Pinpoint the cell where the given text exists, returning its (x, y) midpoint coordinate. 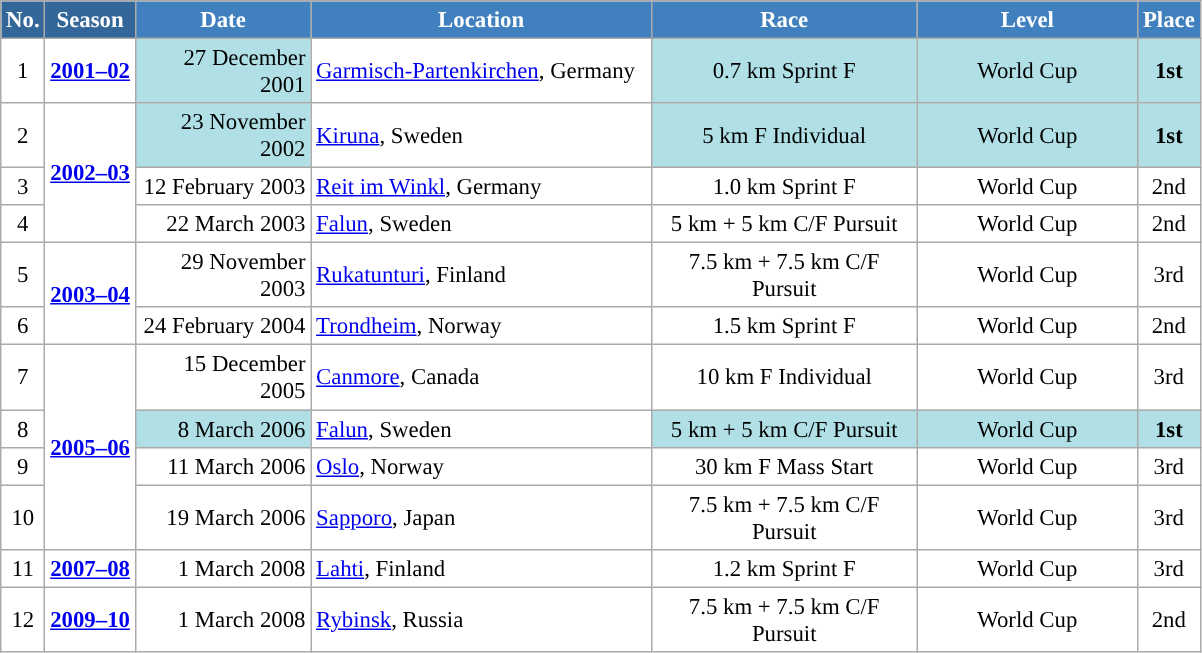
19 March 2006 (223, 518)
2007–08 (90, 568)
Garmisch-Partenkirchen, Germany (482, 72)
29 November 2003 (223, 276)
23 November 2002 (223, 136)
2002–03 (90, 173)
Kiruna, Sweden (482, 136)
4 (23, 224)
Place (1169, 20)
2005–06 (90, 447)
0.7 km Sprint F (784, 72)
9 (23, 466)
1.2 km Sprint F (784, 568)
15 December 2005 (223, 378)
Lahti, Finland (482, 568)
8 March 2006 (223, 429)
No. (23, 20)
Location (482, 20)
30 km F Mass Start (784, 466)
Level (1028, 20)
Date (223, 20)
Race (784, 20)
Trondheim, Norway (482, 327)
6 (23, 327)
7 (23, 378)
12 (23, 620)
24 February 2004 (223, 327)
Rukatunturi, Finland (482, 276)
3 (23, 187)
2003–04 (90, 294)
2001–02 (90, 72)
2 (23, 136)
27 December 2001 (223, 72)
1.0 km Sprint F (784, 187)
Reit im Winkl, Germany (482, 187)
12 February 2003 (223, 187)
Oslo, Norway (482, 466)
10 (23, 518)
Rybinsk, Russia (482, 620)
1 (23, 72)
8 (23, 429)
Sapporo, Japan (482, 518)
2009–10 (90, 620)
1.5 km Sprint F (784, 327)
Canmore, Canada (482, 378)
Season (90, 20)
5 (23, 276)
11 March 2006 (223, 466)
5 km F Individual (784, 136)
22 March 2003 (223, 224)
11 (23, 568)
10 km F Individual (784, 378)
